Find where the given text appears and provide that cell's center as (x, y) coordinate. 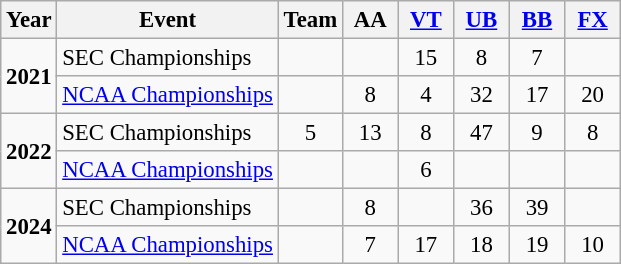
Team (310, 20)
32 (482, 95)
39 (537, 208)
2024 (29, 226)
18 (482, 245)
FX (593, 20)
AA (370, 20)
Event (168, 20)
4 (426, 95)
6 (426, 170)
13 (370, 133)
VT (426, 20)
19 (537, 245)
9 (537, 133)
UB (482, 20)
15 (426, 58)
2022 (29, 152)
20 (593, 95)
5 (310, 133)
47 (482, 133)
10 (593, 245)
36 (482, 208)
2021 (29, 76)
BB (537, 20)
Year (29, 20)
